Pinpoint the cell where the given text exists, returning its (x, y) midpoint coordinate. 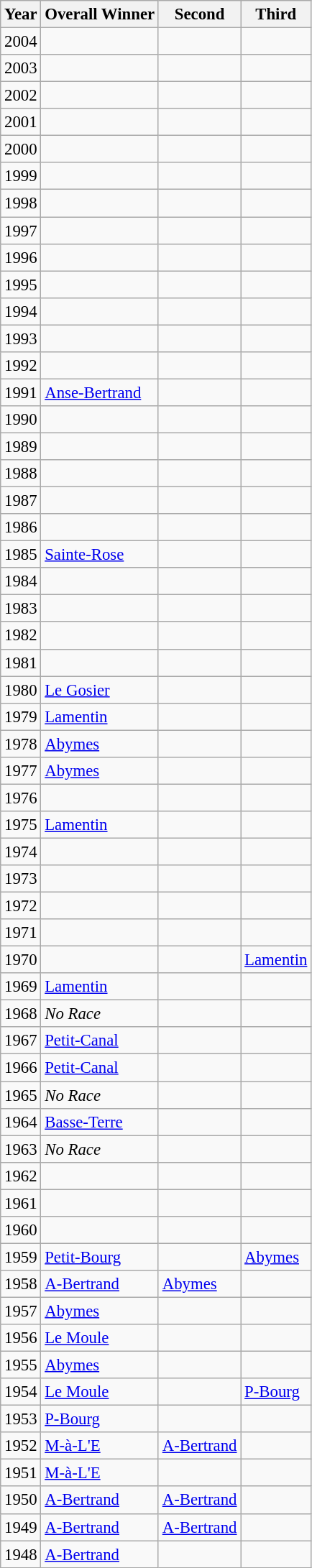
Basse-Terre (100, 1122)
1966 (21, 1068)
1969 (21, 987)
1989 (21, 446)
1983 (21, 609)
1975 (21, 825)
1994 (21, 311)
1961 (21, 1203)
1948 (21, 1554)
1971 (21, 933)
1958 (21, 1284)
1981 (21, 663)
Third (276, 14)
1973 (21, 879)
1985 (21, 555)
1997 (21, 231)
1954 (21, 1392)
1972 (21, 906)
2002 (21, 96)
1965 (21, 1095)
2003 (21, 68)
1953 (21, 1419)
1991 (21, 392)
Sainte-Rose (100, 555)
1957 (21, 1311)
1998 (21, 203)
2000 (21, 149)
Anse-Bertrand (100, 392)
2001 (21, 122)
Second (199, 14)
1996 (21, 257)
1963 (21, 1149)
1974 (21, 852)
1982 (21, 636)
1970 (21, 960)
1986 (21, 527)
1949 (21, 1527)
1992 (21, 366)
1978 (21, 744)
1960 (21, 1230)
1980 (21, 690)
1999 (21, 176)
Year (21, 14)
Overall Winner (100, 14)
1995 (21, 285)
1987 (21, 501)
1967 (21, 1041)
1964 (21, 1122)
1984 (21, 581)
1977 (21, 771)
1951 (21, 1473)
1990 (21, 420)
1976 (21, 798)
1993 (21, 338)
1968 (21, 1014)
1955 (21, 1365)
1956 (21, 1338)
1988 (21, 474)
Petit-Bourg (100, 1257)
1959 (21, 1257)
1952 (21, 1446)
2004 (21, 42)
Le Gosier (100, 690)
1962 (21, 1176)
1950 (21, 1500)
1979 (21, 716)
